Search for the cell housing the specified text and yield its (X, Y) center coordinate. 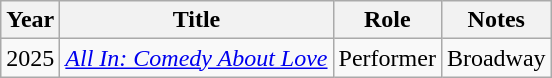
Performer (387, 58)
Title (196, 20)
Notes (496, 20)
All In: Comedy About Love (196, 58)
Role (387, 20)
Year (30, 20)
2025 (30, 58)
Broadway (496, 58)
